Capture the cell that displays the provided text and extract its (X, Y) central coordinate. 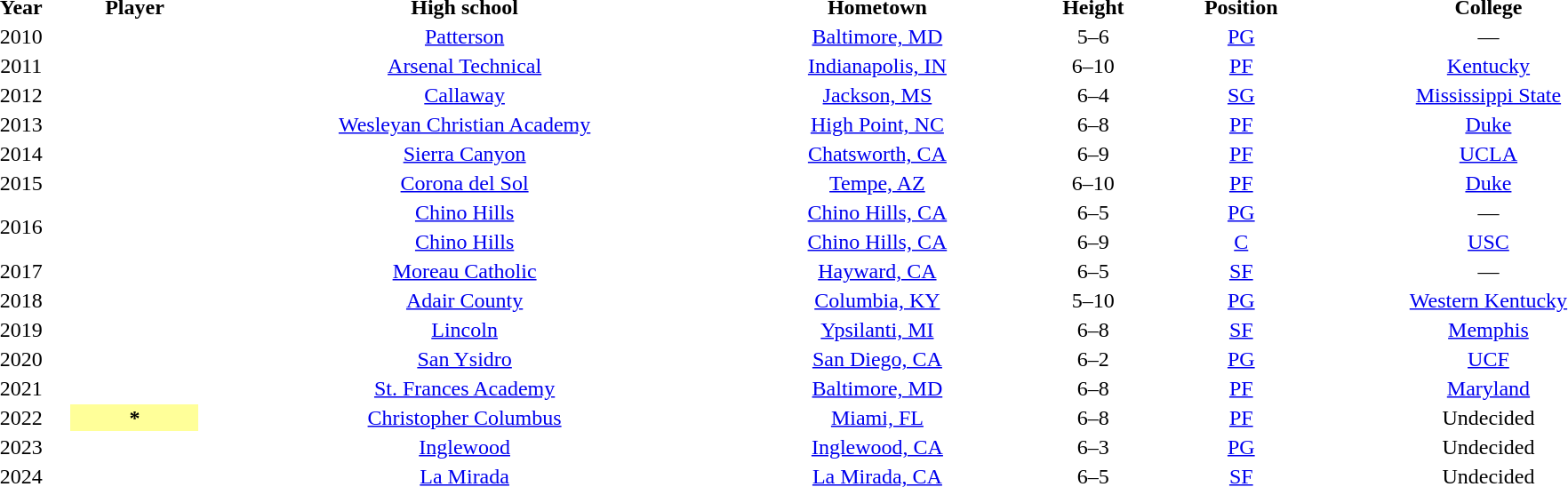
* (134, 418)
San Diego, CA (877, 359)
Ypsilanti, MI (877, 330)
High Point, NC (877, 124)
SG (1241, 95)
6–3 (1093, 447)
Chatsworth, CA (877, 154)
Sierra Canyon (464, 154)
St. Frances Academy (464, 388)
Inglewood (464, 447)
Arsenal Technical (464, 66)
Wesleyan Christian Academy (464, 124)
Moreau Catholic (464, 271)
5–6 (1093, 36)
Callaway (464, 95)
6–4 (1093, 95)
Patterson (464, 36)
Columbia, KY (877, 300)
Adair County (464, 300)
Inglewood, CA (877, 447)
Miami, FL (877, 418)
5–10 (1093, 300)
C (1241, 242)
Jackson, MS (877, 95)
San Ysidro (464, 359)
Hayward, CA (877, 271)
6–2 (1093, 359)
Corona del Sol (464, 183)
Lincoln (464, 330)
Indianapolis, IN (877, 66)
Tempe, AZ (877, 183)
Christopher Columbus (464, 418)
